Capture the cell that displays the provided text and extract its (x, y) central coordinate. 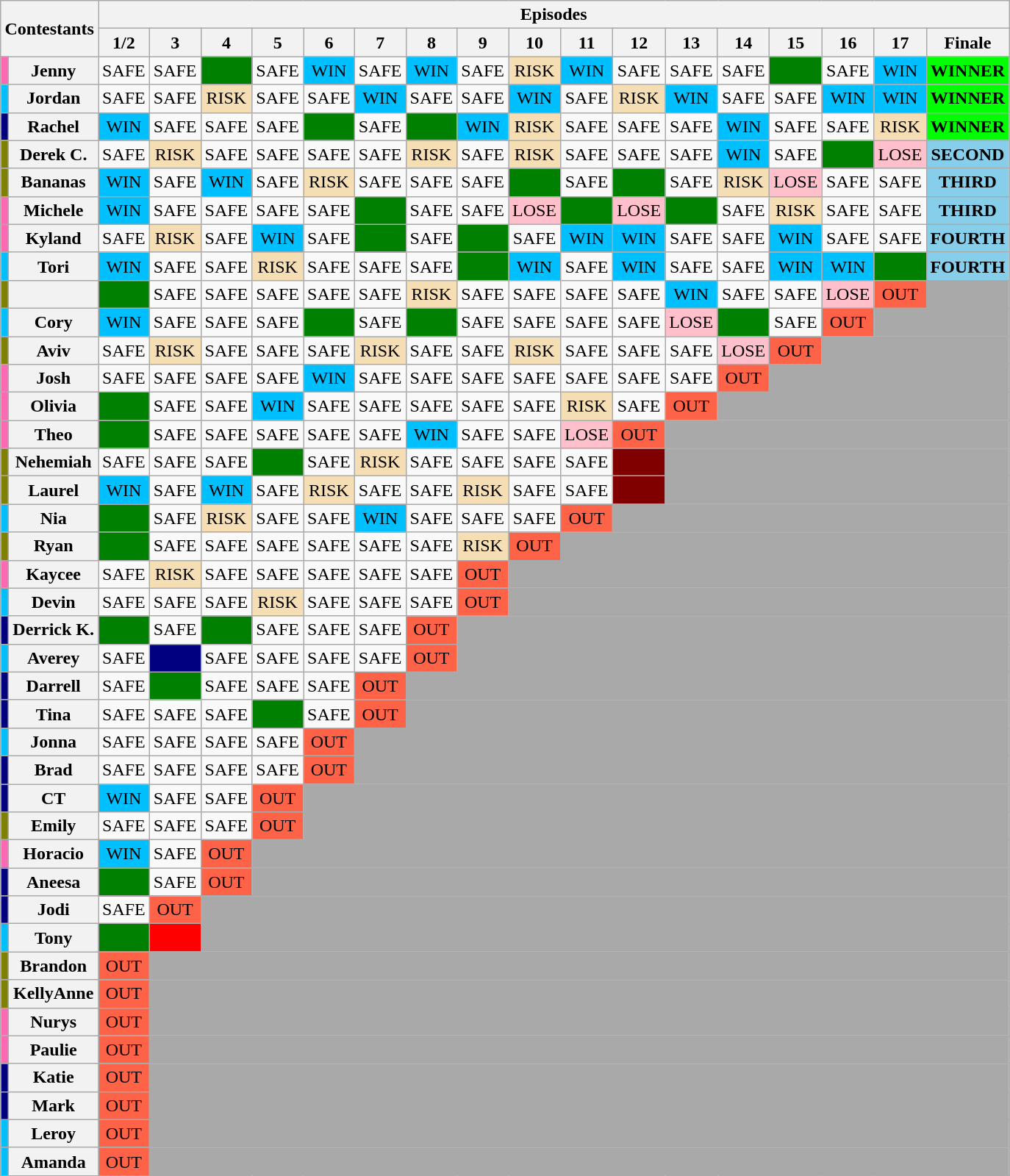
Mark (54, 1105)
13 (691, 43)
8 (431, 43)
Aviv (54, 351)
Nia (54, 518)
Averey (54, 658)
Josh (54, 379)
17 (900, 43)
Cory (54, 322)
Finale (967, 43)
Tina (54, 714)
Laurel (54, 490)
12 (640, 43)
3 (175, 43)
Olivia (54, 406)
9 (483, 43)
Jonna (54, 742)
Ryan (54, 546)
Derek C. (54, 154)
10 (535, 43)
Brad (54, 770)
5 (278, 43)
Nurys (54, 1022)
11 (587, 43)
Paulie (54, 1050)
Bananas (54, 182)
Darrell (54, 686)
Episodes (554, 15)
SECOND (967, 154)
Jordan (54, 98)
Emily (54, 826)
7 (380, 43)
16 (848, 43)
Michele (54, 210)
Nehemiah (54, 462)
15 (795, 43)
4 (226, 43)
Rachel (54, 126)
Jenny (54, 71)
Amanda (54, 1161)
Kyland (54, 238)
KellyAnne (54, 994)
Katie (54, 1078)
Derrick K. (54, 630)
Jodi (54, 910)
Aneesa (54, 882)
Brandon (54, 966)
Tori (54, 266)
6 (329, 43)
Kaycee (54, 574)
1/2 (124, 43)
Contestants (50, 29)
14 (744, 43)
Theo (54, 434)
Tony (54, 938)
Leroy (54, 1133)
CT (54, 797)
Horacio (54, 854)
Devin (54, 602)
